From the cell containing the given text, extract its center point as (X, Y) coordinate. 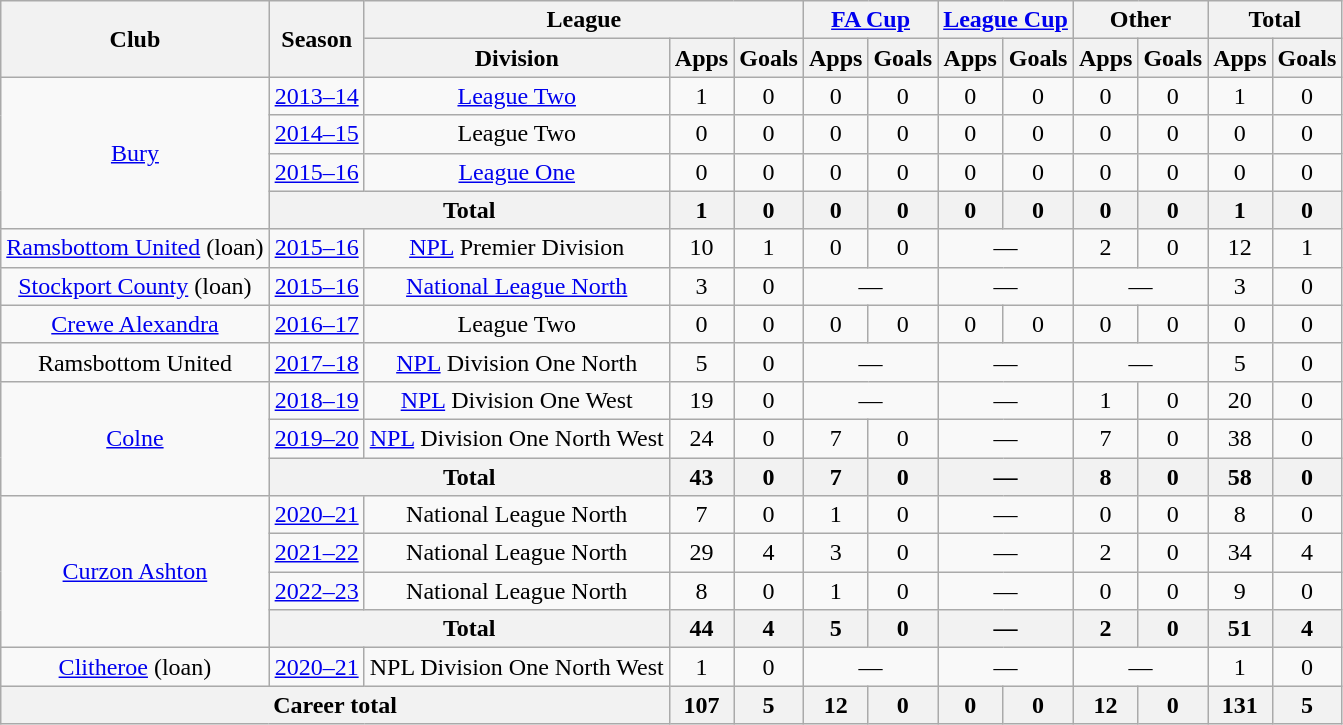
Division (516, 58)
NPL Division One West (516, 400)
Club (135, 39)
2013–14 (316, 96)
2016–17 (316, 324)
43 (701, 477)
2022–23 (316, 591)
2017–18 (316, 362)
2021–22 (316, 553)
Ramsbottom United (loan) (135, 248)
24 (701, 438)
League (584, 20)
131 (1240, 705)
19 (701, 400)
38 (1240, 438)
FA Cup (870, 20)
League Cup (1006, 20)
44 (701, 629)
Ramsbottom United (135, 362)
2014–15 (316, 134)
Stockport County (loan) (135, 286)
9 (1240, 591)
Career total (336, 705)
Crewe Alexandra (135, 324)
Curzon Ashton (135, 572)
2018–19 (316, 400)
34 (1240, 553)
2019–20 (316, 438)
Season (316, 39)
NPL Division One North (516, 362)
Bury (135, 153)
Clitheroe (loan) (135, 667)
Other (1140, 20)
107 (701, 705)
10 (701, 248)
League One (516, 172)
51 (1240, 629)
NPL Premier Division (516, 248)
29 (701, 553)
Colne (135, 438)
58 (1240, 477)
20 (1240, 400)
